Locate the cell with the specified text and output its [x, y] center coordinate. 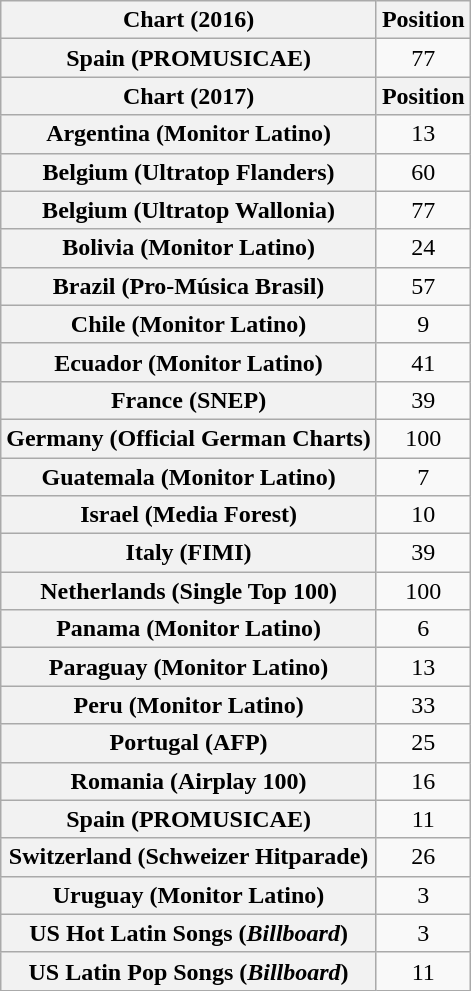
Belgium (Ultratop Flanders) [189, 172]
6 [423, 629]
Portugal (AFP) [189, 743]
7 [423, 477]
10 [423, 515]
Chile (Monitor Latino) [189, 324]
60 [423, 172]
Uruguay (Monitor Latino) [189, 895]
41 [423, 362]
US Latin Pop Songs (Billboard) [189, 971]
24 [423, 248]
Guatemala (Monitor Latino) [189, 477]
Belgium (Ultratop Wallonia) [189, 210]
Netherlands (Single Top 100) [189, 591]
Romania (Airplay 100) [189, 781]
Peru (Monitor Latino) [189, 705]
16 [423, 781]
Chart (2016) [189, 20]
US Hot Latin Songs (Billboard) [189, 933]
Ecuador (Monitor Latino) [189, 362]
Bolivia (Monitor Latino) [189, 248]
25 [423, 743]
9 [423, 324]
Israel (Media Forest) [189, 515]
Switzerland (Schweizer Hitparade) [189, 857]
26 [423, 857]
Brazil (Pro-Música Brasil) [189, 286]
33 [423, 705]
57 [423, 286]
Germany (Official German Charts) [189, 438]
Italy (FIMI) [189, 553]
France (SNEP) [189, 400]
Paraguay (Monitor Latino) [189, 667]
Argentina (Monitor Latino) [189, 134]
Chart (2017) [189, 96]
Panama (Monitor Latino) [189, 629]
